Pinpoint the cell where the given text exists, returning its [x, y] midpoint coordinate. 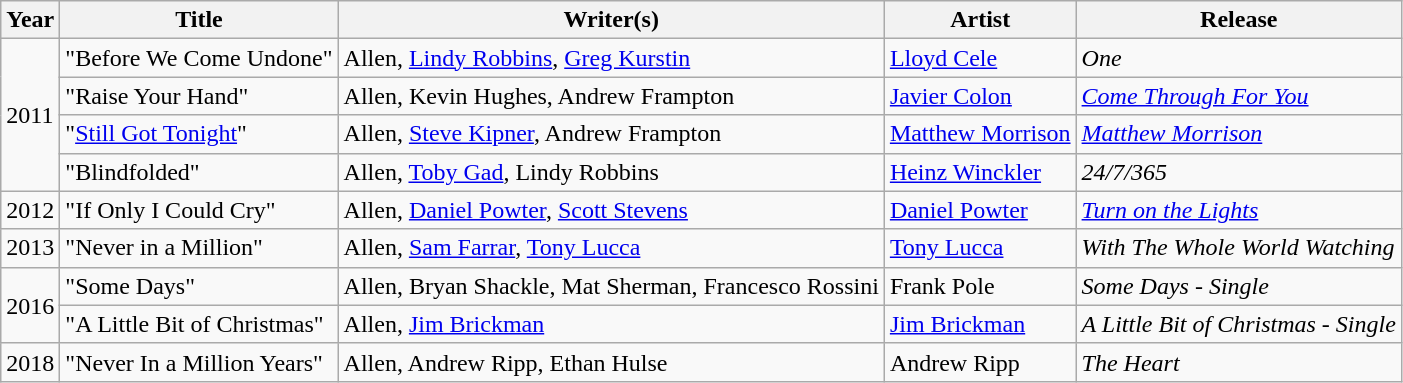
Year [30, 20]
Some Days - Single [1238, 286]
Allen, Lindy Robbins, Greg Kurstin [611, 58]
Come Through For You [1238, 96]
Frank Pole [980, 286]
Javier Colon [980, 96]
"Still Got Tonight" [199, 134]
Turn on the Lights [1238, 210]
Tony Lucca [980, 248]
"Never In a Million Years" [199, 362]
"Blindfolded" [199, 172]
Allen, Jim Brickman [611, 324]
Andrew Ripp [980, 362]
"Never in a Million" [199, 248]
Release [1238, 20]
Allen, Andrew Ripp, Ethan Hulse [611, 362]
Allen, Kevin Hughes, Andrew Frampton [611, 96]
A Little Bit of Christmas - Single [1238, 324]
2012 [30, 210]
Allen, Toby Gad, Lindy Robbins [611, 172]
Title [199, 20]
2018 [30, 362]
"Some Days" [199, 286]
Daniel Powter [980, 210]
Lloyd Cele [980, 58]
Writer(s) [611, 20]
Allen, Daniel Powter, Scott Stevens [611, 210]
"A Little Bit of Christmas" [199, 324]
Jim Brickman [980, 324]
Heinz Winckler [980, 172]
24/7/365 [1238, 172]
2016 [30, 305]
The Heart [1238, 362]
With The Whole World Watching [1238, 248]
"If Only I Could Cry" [199, 210]
Allen, Sam Farrar, Tony Lucca [611, 248]
"Raise Your Hand" [199, 96]
One [1238, 58]
Allen, Bryan Shackle, Mat Sherman, Francesco Rossini [611, 286]
Allen, Steve Kipner, Andrew Frampton [611, 134]
2013 [30, 248]
2011 [30, 115]
"Before We Come Undone" [199, 58]
Artist [980, 20]
